Scan for the cell matching the given text and deliver its [X, Y] coordinate at center. 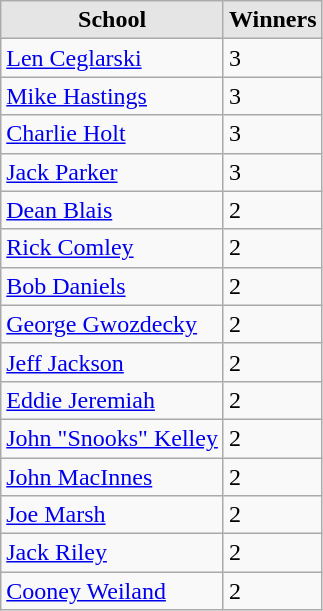
Bob Daniels [112, 286]
Len Ceglarski [112, 58]
Jack Parker [112, 172]
Jack Riley [112, 553]
Eddie Jeremiah [112, 400]
Jeff Jackson [112, 362]
George Gwozdecky [112, 324]
Rick Comley [112, 248]
John MacInnes [112, 477]
Joe Marsh [112, 515]
Winners [272, 20]
Mike Hastings [112, 96]
Dean Blais [112, 210]
School [112, 20]
Cooney Weiland [112, 591]
Charlie Holt [112, 134]
John "Snooks" Kelley [112, 438]
